Scan for the cell matching the given text and deliver its [X, Y] coordinate at center. 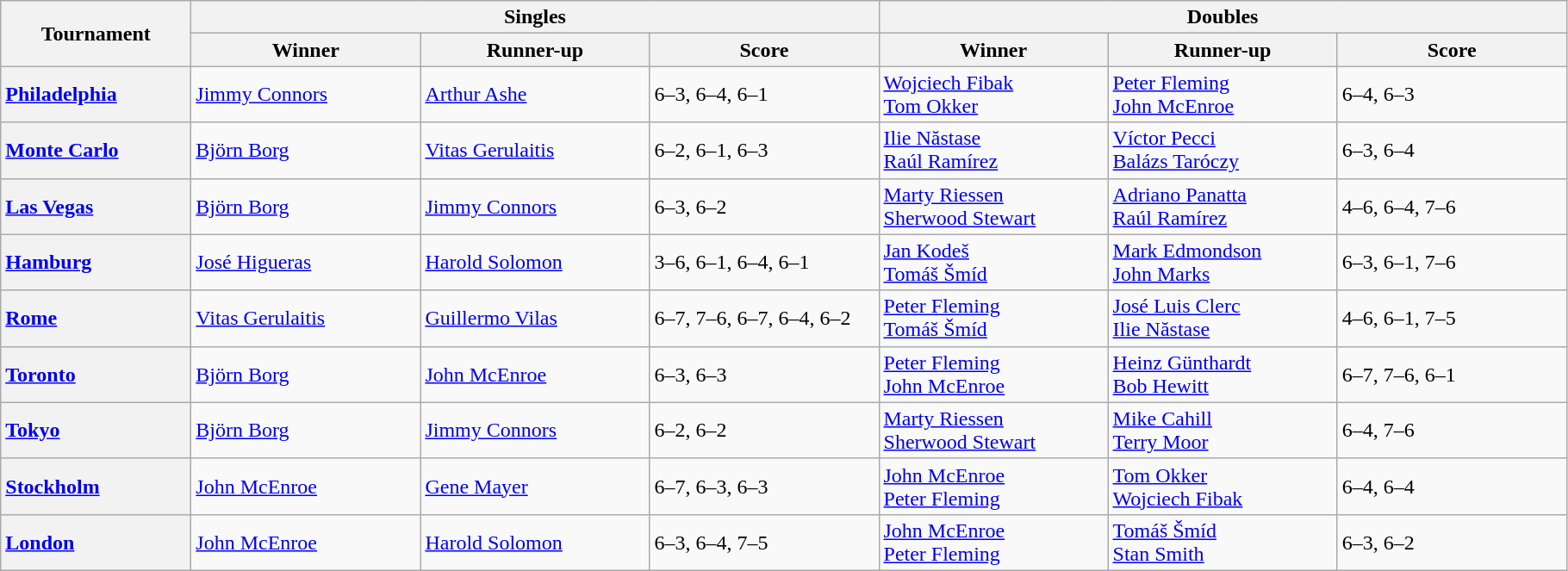
Ilie Năstase Raúl Ramírez [993, 150]
Toronto [96, 374]
3–6, 6–1, 6–4, 6–1 [764, 262]
Peter Fleming Tomáš Šmíd [993, 319]
Gene Mayer [535, 486]
6–7, 6–3, 6–3 [764, 486]
6–3, 6–3 [764, 374]
Philadelphia [96, 95]
José Higueras [306, 262]
London [96, 543]
Mike Cahill Terry Moor [1223, 431]
Arthur Ashe [535, 95]
6–7, 7–6, 6–1 [1452, 374]
Monte Carlo [96, 150]
Las Vegas [96, 207]
6–2, 6–2 [764, 431]
6–3, 6–4, 7–5 [764, 543]
Mark Edmondson John Marks [1223, 262]
Heinz Günthardt Bob Hewitt [1223, 374]
Stockholm [96, 486]
Tomáš Šmíd Stan Smith [1223, 543]
6–2, 6–1, 6–3 [764, 150]
Tokyo [96, 431]
Adriano Panatta Raúl Ramírez [1223, 207]
4–6, 6–4, 7–6 [1452, 207]
6–3, 6–4 [1452, 150]
Tournament [96, 34]
Hamburg [96, 262]
Rome [96, 319]
Singles [535, 17]
Guillermo Vilas [535, 319]
6–7, 7–6, 6–7, 6–4, 6–2 [764, 319]
Jan Kodeš Tomáš Šmíd [993, 262]
6–4, 6–3 [1452, 95]
6–3, 6–4, 6–1 [764, 95]
6–4, 6–4 [1452, 486]
Tom Okker Wojciech Fibak [1223, 486]
6–3, 6–1, 7–6 [1452, 262]
6–4, 7–6 [1452, 431]
Wojciech Fibak Tom Okker [993, 95]
Doubles [1223, 17]
Víctor Pecci Balázs Taróczy [1223, 150]
José Luis Clerc Ilie Năstase [1223, 319]
4–6, 6–1, 7–5 [1452, 319]
